Pinpoint the cell where the given text exists, returning its [X, Y] midpoint coordinate. 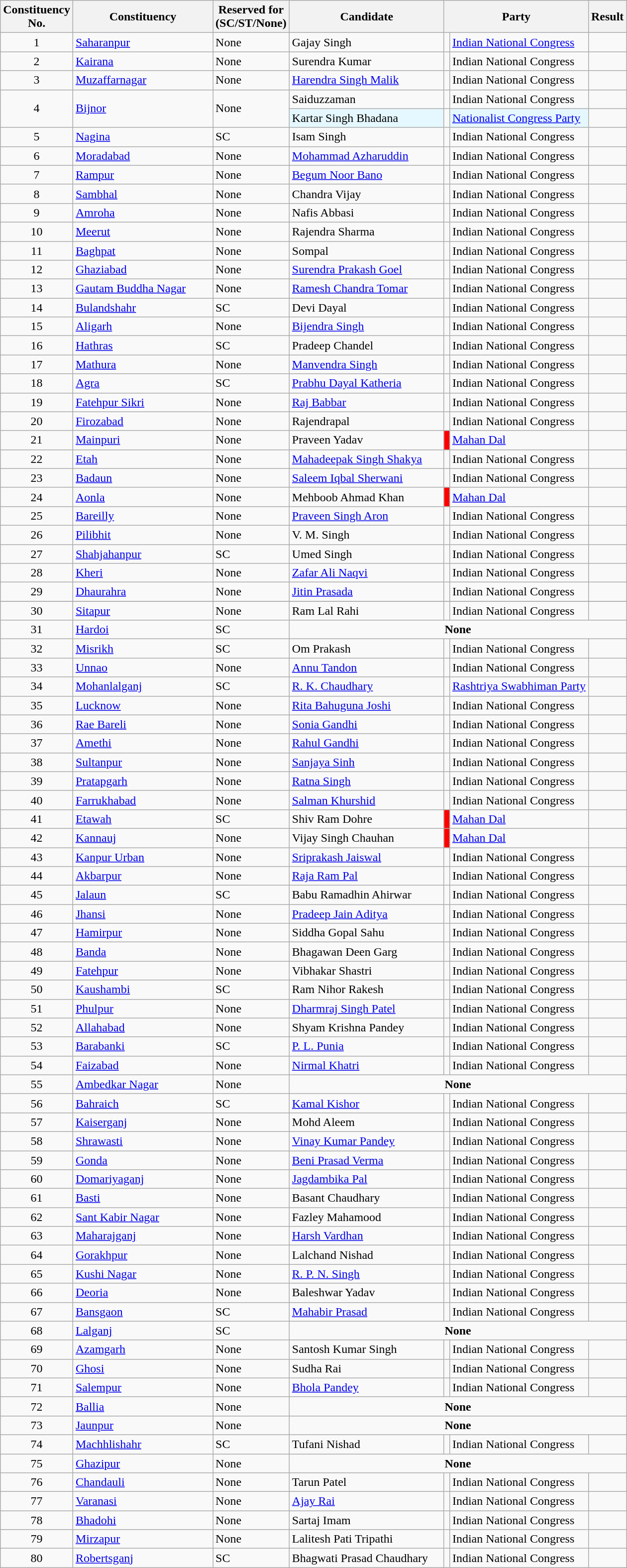
Kaushambi [142, 990]
7 [37, 175]
58 [37, 1141]
Jaunpur [142, 1425]
Mohammad Azharuddin [366, 156]
Nagina [142, 137]
53 [37, 1046]
Amethi [142, 743]
26 [37, 535]
Pilibhit [142, 535]
Constituency [142, 17]
24 [37, 497]
Unnao [142, 668]
10 [37, 231]
Surendra Prakash Goel [366, 270]
Mehboob Ahmad Khan [366, 497]
60 [37, 1179]
9 [37, 213]
Sriprakash Jaiswal [366, 857]
Machhlishahr [142, 1444]
79 [37, 1539]
Siddha Gopal Sahu [366, 933]
Sompal [366, 250]
Bulandshahr [142, 308]
Azamgarh [142, 1349]
5 [37, 137]
Santosh Kumar Singh [366, 1349]
Farrukhabad [142, 800]
14 [37, 308]
80 [37, 1558]
20 [37, 421]
Mainpuri [142, 440]
Ghazipur [142, 1463]
Jhansi [142, 914]
Sant Kabir Nagar [142, 1217]
Devi Dayal [366, 308]
Shyam Krishna Pandey [366, 1027]
Rajendra Sharma [366, 231]
Tarun Patel [366, 1482]
Praveen Singh Aron [366, 516]
Kheri [142, 573]
45 [37, 895]
Moradabad [142, 156]
38 [37, 762]
3 [37, 80]
Rampur [142, 175]
Prabhu Dayal Katheria [366, 383]
47 [37, 933]
Aonla [142, 497]
Zafar Ali Naqvi [366, 573]
Banda [142, 952]
11 [37, 250]
12 [37, 270]
Kamal Kishor [366, 1103]
Hathras [142, 345]
Agra [142, 383]
Basant Chaudhary [366, 1198]
Meerut [142, 231]
Phulpur [142, 1008]
Raja Ram Pal [366, 876]
52 [37, 1027]
Reserved for(SC/ST/None) [251, 17]
19 [37, 402]
Amroha [142, 213]
Isam Singh [366, 137]
72 [37, 1406]
77 [37, 1501]
30 [37, 611]
71 [37, 1387]
Chandra Vijay [366, 194]
62 [37, 1217]
61 [37, 1198]
Gonda [142, 1160]
49 [37, 971]
Allahabad [142, 1027]
Bhola Pandey [366, 1387]
78 [37, 1520]
Etah [142, 459]
Ram Nihor Rakesh [366, 990]
Saiduzzaman [366, 99]
Saharanpur [142, 42]
Shahjahanpur [142, 554]
Vinay Kumar Pandey [366, 1141]
Rita Bahuguna Joshi [366, 705]
Nirmal Khatri [366, 1065]
23 [37, 478]
Rajendrapal [366, 421]
Deoria [142, 1293]
Ghosi [142, 1368]
Fazley Mahamood [366, 1217]
Varanasi [142, 1501]
Salempur [142, 1387]
Mahabir Prasad [366, 1312]
37 [37, 743]
Bhadohi [142, 1520]
Bhagwati Prasad Chaudhary [366, 1558]
48 [37, 952]
Beni Prasad Verma [366, 1160]
Bahraich [142, 1103]
Praveen Yadav [366, 440]
57 [37, 1122]
15 [37, 327]
27 [37, 554]
Sitapur [142, 611]
Maharajganj [142, 1236]
Pradeep Jain Aditya [366, 914]
Kushi Nagar [142, 1274]
Ramesh Chandra Tomar [366, 289]
41 [37, 819]
36 [37, 724]
Dharmraj Singh Patel [366, 1008]
42 [37, 838]
Ratna Singh [366, 781]
Sultanpur [142, 762]
Sonia Gandhi [366, 724]
32 [37, 649]
Gorakhpur [142, 1255]
40 [37, 800]
Faizabad [142, 1065]
Sambhal [142, 194]
Om Prakash [366, 649]
Muzaffarnagar [142, 80]
64 [37, 1255]
Nationalist Congress Party [519, 118]
Hamirpur [142, 933]
Nafis Abbasi [366, 213]
Raj Babbar [366, 402]
Baghpat [142, 250]
Domariyaganj [142, 1179]
Surendra Kumar [366, 61]
Etawah [142, 819]
Mahadeepak Singh Shakya [366, 459]
Ambedkar Nagar [142, 1084]
Gautam Buddha Nagar [142, 289]
Ballia [142, 1406]
Baleshwar Yadav [366, 1293]
39 [37, 781]
70 [37, 1368]
21 [37, 440]
Harendra Singh Malik [366, 80]
Ajay Rai [366, 1501]
66 [37, 1293]
35 [37, 705]
28 [37, 573]
Jitin Prasada [366, 592]
Lalganj [142, 1331]
Mathura [142, 364]
4 [37, 109]
Candidate [366, 17]
Ghaziabad [142, 270]
Pradeep Chandel [366, 345]
Tufani Nishad [366, 1444]
Barabanki [142, 1046]
V. M. Singh [366, 535]
Lalitesh Pati Tripathi [366, 1539]
Rahul Gandhi [366, 743]
Jalaun [142, 895]
Shrawasti [142, 1141]
8 [37, 194]
29 [37, 592]
Jagdambika Pal [366, 1179]
Kannauj [142, 838]
Saleem Iqbal Sherwani [366, 478]
Bansgaon [142, 1312]
18 [37, 383]
Lalchand Nishad [366, 1255]
Bijendra Singh [366, 327]
Sanjaya Sinh [366, 762]
43 [37, 857]
Fatehpur [142, 971]
50 [37, 990]
Harsh Vardhan [366, 1236]
54 [37, 1065]
Aligarh [142, 327]
76 [37, 1482]
Kaiserganj [142, 1122]
Sudha Rai [366, 1368]
Bareilly [142, 516]
74 [37, 1444]
Umed Singh [366, 554]
R. P. N. Singh [366, 1274]
Vijay Singh Chauhan [366, 838]
Pratapgarh [142, 781]
Ram Lal Rahi [366, 611]
Gajay Singh [366, 42]
Party [516, 17]
Kanpur Urban [142, 857]
Bijnor [142, 109]
Salman Khurshid [366, 800]
R. K. Chaudhary [366, 686]
P. L. Punia [366, 1046]
55 [37, 1084]
31 [37, 630]
Begum Noor Bano [366, 175]
Mirzapur [142, 1539]
Mohanlalganj [142, 686]
56 [37, 1103]
Manvendra Singh [366, 364]
Kairana [142, 61]
25 [37, 516]
63 [37, 1236]
Firozabad [142, 421]
34 [37, 686]
46 [37, 914]
Rae Bareli [142, 724]
Babu Ramadhin Ahirwar [366, 895]
73 [37, 1425]
33 [37, 668]
Mohd Aleem [366, 1122]
Sartaj Imam [366, 1520]
Kartar Singh Bhadana [366, 118]
Badaun [142, 478]
59 [37, 1160]
Hardoi [142, 630]
Bhagawan Deen Garg [366, 952]
Fatehpur Sikri [142, 402]
16 [37, 345]
Constituency No. [37, 17]
68 [37, 1331]
Dhaurahra [142, 592]
Shiv Ram Dohre [366, 819]
Result [607, 17]
Akbarpur [142, 876]
51 [37, 1008]
6 [37, 156]
69 [37, 1349]
Chandauli [142, 1482]
17 [37, 364]
Annu Tandon [366, 668]
65 [37, 1274]
Lucknow [142, 705]
Vibhakar Shastri [366, 971]
2 [37, 61]
1 [37, 42]
75 [37, 1463]
13 [37, 289]
44 [37, 876]
Basti [142, 1198]
Misrikh [142, 649]
Robertsganj [142, 1558]
Rashtriya Swabhiman Party [519, 686]
22 [37, 459]
67 [37, 1312]
